Pinpoint the cell where the given text exists, returning its [x, y] midpoint coordinate. 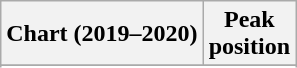
Peakposition [249, 34]
Chart (2019–2020) [102, 34]
